Capture the cell that displays the provided text and extract its [x, y] central coordinate. 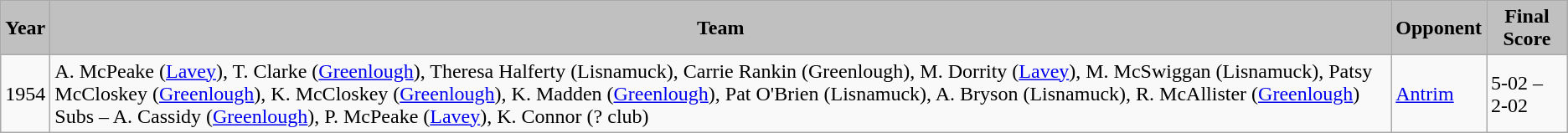
5-02 – 2-02 [1528, 94]
Year [25, 28]
1954 [25, 94]
Opponent [1439, 28]
Team [720, 28]
Antrim [1439, 94]
Final Score [1528, 28]
